Locate the cell with the specified text and output its [X, Y] center coordinate. 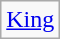
King [30, 20]
